Pinpoint the cell where the given text exists, returning its [x, y] midpoint coordinate. 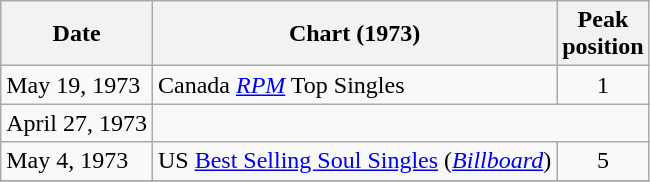
April 27, 1973 [77, 123]
Peakposition [603, 34]
Chart (1973) [354, 34]
Canada RPM Top Singles [354, 85]
5 [603, 161]
May 19, 1973 [77, 85]
May 4, 1973 [77, 161]
US Best Selling Soul Singles (Billboard) [354, 161]
Date [77, 34]
1 [603, 85]
